Locate the cell with the specified text and output its (X, Y) center coordinate. 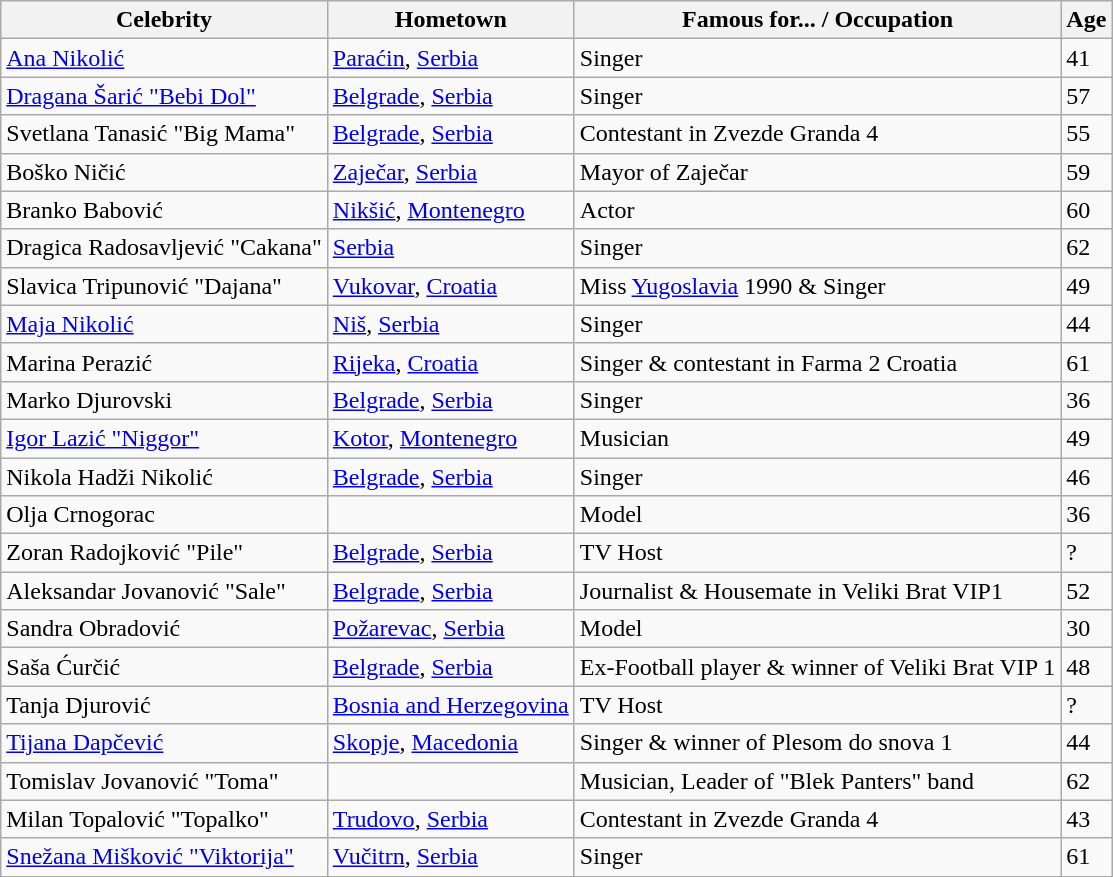
Požarevac, Serbia (450, 629)
52 (1086, 591)
Snežana Mišković "Viktorija" (164, 857)
Ex-Football player & winner of Veliki Brat VIP 1 (818, 667)
Zaječar, Serbia (450, 172)
Marko Djurovski (164, 400)
Actor (818, 210)
Paraćin, Serbia (450, 58)
Singer & winner of Plesom do snova 1 (818, 743)
Dragana Šarić "Bebi Dol" (164, 96)
Skopje, Macedonia (450, 743)
Singer & contestant in Farma 2 Croatia (818, 362)
Ana Nikolić (164, 58)
Svetlana Tanasić "Big Mama" (164, 134)
Maja Nikolić (164, 324)
Musician (818, 438)
Branko Babović (164, 210)
59 (1086, 172)
Trudovo, Serbia (450, 819)
Zoran Radojković "Pile" (164, 553)
Tomislav Jovanović "Toma" (164, 781)
Famous for... / Occupation (818, 20)
Miss Yugoslavia 1990 & Singer (818, 286)
Tijana Dapčević (164, 743)
Kotor, Montenegro (450, 438)
48 (1086, 667)
Nikšić, Montenegro (450, 210)
Milan Topalović "Topalko" (164, 819)
Dragica Radosavljević "Cakana" (164, 248)
43 (1086, 819)
Saša Ćurčić (164, 667)
30 (1086, 629)
Igor Lazić "Niggor" (164, 438)
Sandra Obradović (164, 629)
Marina Perazić (164, 362)
Aleksandar Jovanović "Sale" (164, 591)
55 (1086, 134)
46 (1086, 477)
Hometown (450, 20)
41 (1086, 58)
Celebrity (164, 20)
Serbia (450, 248)
Bosnia and Herzegovina (450, 705)
Boško Ničić (164, 172)
Tanja Djurović (164, 705)
Journalist & Housemate in Veliki Brat VIP1 (818, 591)
Nikola Hadži Nikolić (164, 477)
Age (1086, 20)
Slavica Tripunović "Dajana" (164, 286)
Olja Crnogorac (164, 515)
Vučitrn, Serbia (450, 857)
Mayor of Zaječar (818, 172)
Niš, Serbia (450, 324)
Musician, Leader of "Blek Panters" band (818, 781)
60 (1086, 210)
Vukovar, Croatia (450, 286)
57 (1086, 96)
Rijeka, Croatia (450, 362)
